Detect which cell encompasses the target text, then output its [x, y] center coordinate. 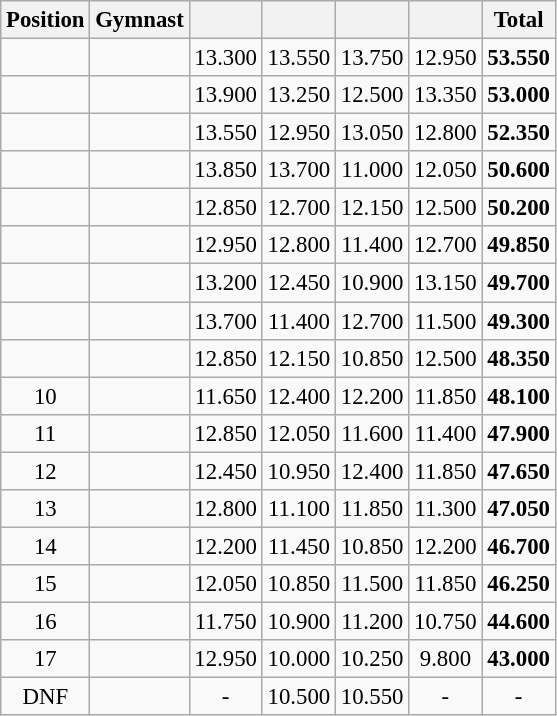
16 [46, 621]
13.300 [226, 58]
52.350 [518, 133]
10.000 [298, 659]
49.300 [518, 321]
11.000 [372, 170]
17 [46, 659]
11.650 [226, 396]
11.200 [372, 621]
46.250 [518, 584]
47.900 [518, 433]
13.850 [226, 170]
10.250 [372, 659]
10.750 [446, 621]
50.200 [518, 208]
13.750 [372, 58]
11.750 [226, 621]
Total [518, 20]
49.700 [518, 283]
46.700 [518, 546]
43.000 [518, 659]
11.300 [446, 509]
11.600 [372, 433]
13.050 [372, 133]
10 [46, 396]
48.100 [518, 396]
15 [46, 584]
Gymnast [140, 20]
13.900 [226, 95]
47.050 [518, 509]
9.800 [446, 659]
10.500 [298, 697]
53.000 [518, 95]
11.450 [298, 546]
10.550 [372, 697]
13.350 [446, 95]
10.950 [298, 471]
53.550 [518, 58]
48.350 [518, 358]
12 [46, 471]
11.100 [298, 509]
44.600 [518, 621]
DNF [46, 697]
Position [46, 20]
13 [46, 509]
14 [46, 546]
13.250 [298, 95]
13.150 [446, 283]
50.600 [518, 170]
13.200 [226, 283]
47.650 [518, 471]
49.850 [518, 245]
11 [46, 433]
